Return [X, Y] of the center of cell containing provided text 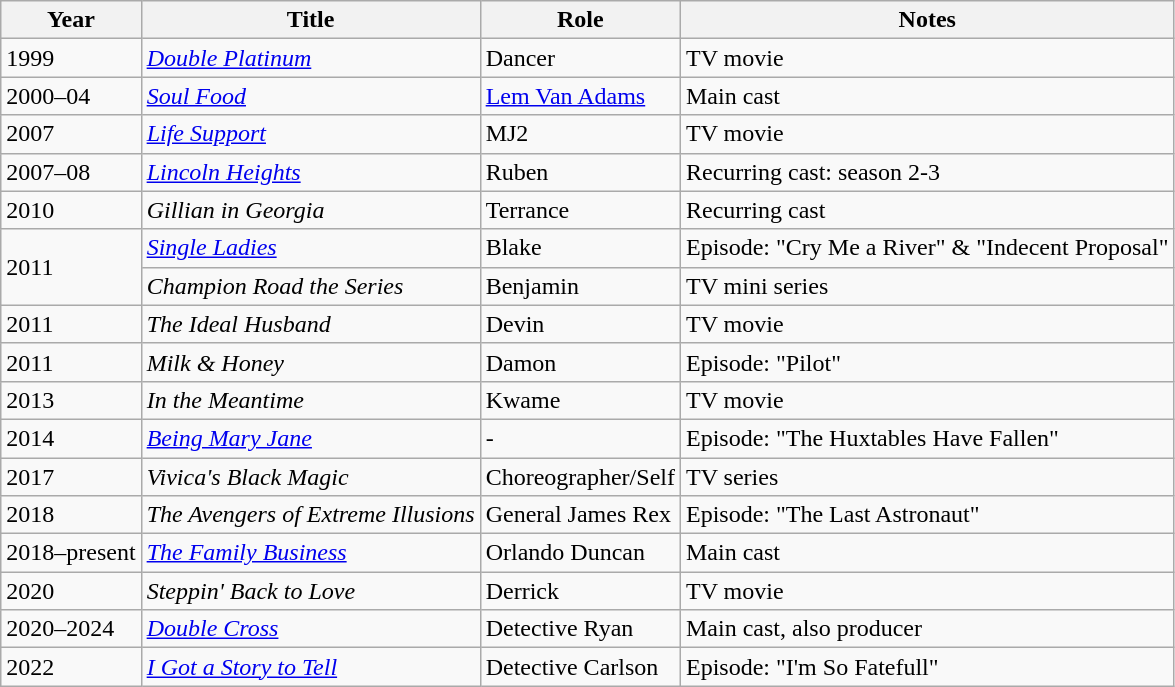
- [580, 438]
The Avengers of Extreme Illusions [310, 515]
Champion Road the Series [310, 286]
Year [71, 20]
Steppin' Back to Love [310, 591]
Ruben [580, 172]
Detective Carlson [580, 667]
Single Ladies [310, 248]
2010 [71, 210]
2018 [71, 515]
Episode: "The Huxtables Have Fallen" [927, 438]
TV series [927, 477]
Vivica's Black Magic [310, 477]
Role [580, 20]
Double Platinum [310, 58]
2013 [71, 400]
2020–2024 [71, 629]
Blake [580, 248]
Episode: "I'm So Fatefull" [927, 667]
1999 [71, 58]
2014 [71, 438]
TV mini series [927, 286]
Terrance [580, 210]
2022 [71, 667]
Life Support [310, 134]
Main cast, also producer [927, 629]
2000–04 [71, 96]
I Got a Story to Tell [310, 667]
Lincoln Heights [310, 172]
Damon [580, 362]
Kwame [580, 400]
2018–present [71, 553]
The Family Business [310, 553]
Milk & Honey [310, 362]
Double Cross [310, 629]
Derrick [580, 591]
2007–08 [71, 172]
Being Mary Jane [310, 438]
2007 [71, 134]
Detective Ryan [580, 629]
Recurring cast [927, 210]
General James Rex [580, 515]
Episode: "Cry Me a River" & "Indecent Proposal" [927, 248]
Episode: "The Last Astronaut" [927, 515]
Devin [580, 324]
In the Meantime [310, 400]
Lem Van Adams [580, 96]
Notes [927, 20]
Orlando Duncan [580, 553]
Dancer [580, 58]
Recurring cast: season 2-3 [927, 172]
Benjamin [580, 286]
2020 [71, 591]
Choreographer/Self [580, 477]
MJ2 [580, 134]
Title [310, 20]
Episode: "Pilot" [927, 362]
The Ideal Husband [310, 324]
Soul Food [310, 96]
2017 [71, 477]
Gillian in Georgia [310, 210]
